Pinpoint the cell where the given text exists, returning its [X, Y] midpoint coordinate. 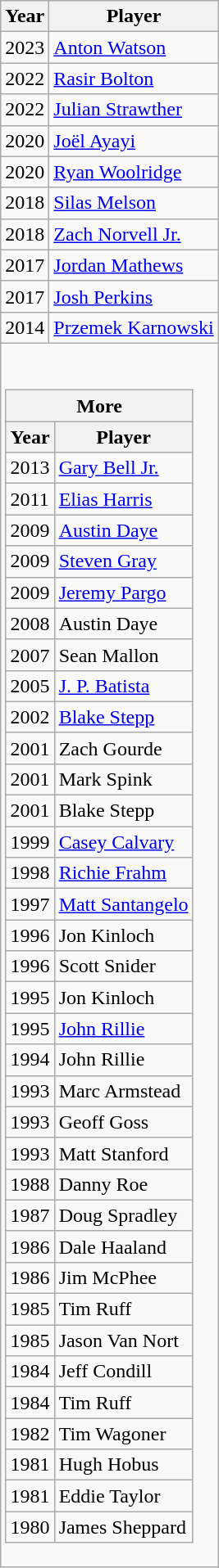
1994 [30, 1060]
Anton Watson [134, 47]
J. P. Batista [123, 686]
1988 [30, 1184]
2002 [30, 717]
Zach Gourde [123, 748]
More [99, 406]
Zach Norvell Jr. [134, 234]
Matt Santangelo [123, 904]
Geoff Goss [123, 1122]
Silas Melson [134, 203]
Sean Mallon [123, 655]
1998 [30, 873]
Danny Roe [123, 1184]
2014 [25, 327]
Dale Haaland [123, 1246]
2008 [30, 624]
Rasir Bolton [134, 79]
Mark Spink [123, 779]
2011 [30, 499]
Josh Perkins [134, 296]
1987 [30, 1215]
Jeff Condill [123, 1372]
Hugh Hobus [123, 1465]
Tim Wagoner [123, 1434]
2007 [30, 655]
Jim McPhee [123, 1277]
Joël Ayayi [134, 141]
Doug Spradley [123, 1215]
Jason Van Nort [123, 1340]
Richie Frahm [123, 873]
Przemek Karnowski [134, 327]
Ryan Woolridge [134, 172]
1982 [30, 1434]
Casey Calvary [123, 842]
2023 [25, 47]
1980 [30, 1527]
Scott Snider [123, 966]
Gary Bell Jr. [123, 468]
Marc Armstead [123, 1091]
James Sheppard [123, 1527]
Jordan Mathews [134, 265]
2013 [30, 468]
Elias Harris [123, 499]
Eddie Taylor [123, 1496]
Jeremy Pargo [123, 593]
1997 [30, 904]
2005 [30, 686]
Steven Gray [123, 561]
Matt Stanford [123, 1153]
1999 [30, 842]
Julian Strawther [134, 110]
